Return (x, y) of the center of cell containing provided text 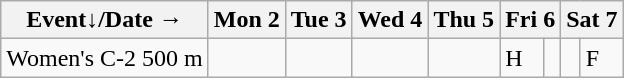
Fri 6 (530, 20)
Mon 2 (246, 20)
Thu 5 (464, 20)
Women's C-2 500 m (104, 58)
H (522, 58)
Event↓/Date → (104, 20)
Wed 4 (390, 20)
Sat 7 (592, 20)
Tue 3 (318, 20)
F (602, 58)
